Find where the given text appears and provide that cell's center as [X, Y] coordinate. 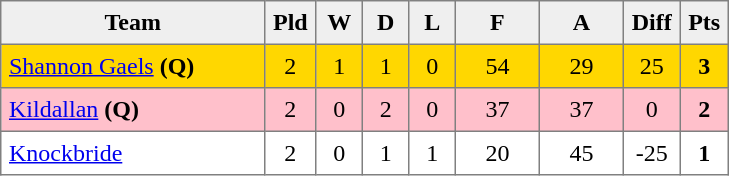
Diff [651, 23]
20 [497, 153]
F [497, 23]
Team [133, 23]
Shannon Gaels (Q) [133, 66]
L [432, 23]
-25 [651, 153]
W [339, 23]
45 [581, 153]
D [385, 23]
Pld [290, 23]
Kildallan (Q) [133, 110]
3 [704, 66]
Knockbride [133, 153]
29 [581, 66]
25 [651, 66]
Pts [704, 23]
54 [497, 66]
A [581, 23]
